Output the [x, y] coordinate of the center of the cell containing the given text.  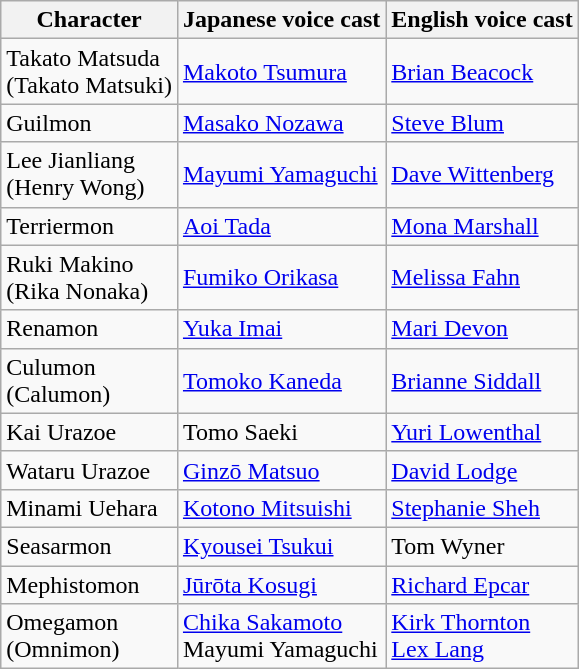
Character [90, 20]
Mona Marshall [482, 226]
Mari Devon [482, 329]
Steve Blum [482, 123]
Lee Jianliang(Henry Wong) [90, 174]
Tomoko Kaneda [281, 380]
Dave Wittenberg [482, 174]
Richard Epcar [482, 585]
Makoto Tsumura [281, 72]
Brianne Siddall [482, 380]
Kyousei Tsukui [281, 546]
David Lodge [482, 470]
Fumiko Orikasa [281, 278]
Kotono Mitsuishi [281, 508]
Mephistomon [90, 585]
Chika SakamotoMayumi Yamaguchi [281, 636]
Aoi Tada [281, 226]
Jūrōta Kosugi [281, 585]
Kai Urazoe [90, 432]
Takato Matsuda(Takato Matsuki) [90, 72]
Melissa Fahn [482, 278]
Yuka Imai [281, 329]
English voice cast [482, 20]
Tom Wyner [482, 546]
Guilmon [90, 123]
Yuri Lowenthal [482, 432]
Brian Beacock [482, 72]
Stephanie Sheh [482, 508]
Ginzō Matsuo [281, 470]
Tomo Saeki [281, 432]
Seasarmon [90, 546]
Minami Uehara [90, 508]
Kirk ThorntonLex Lang [482, 636]
Terriermon [90, 226]
Masako Nozawa [281, 123]
Japanese voice cast [281, 20]
Culumon(Calumon) [90, 380]
Renamon [90, 329]
Mayumi Yamaguchi [281, 174]
Ruki Makino(Rika Nonaka) [90, 278]
Wataru Urazoe [90, 470]
Omegamon(Omnimon) [90, 636]
